Return [X, Y] of the center of cell containing provided text 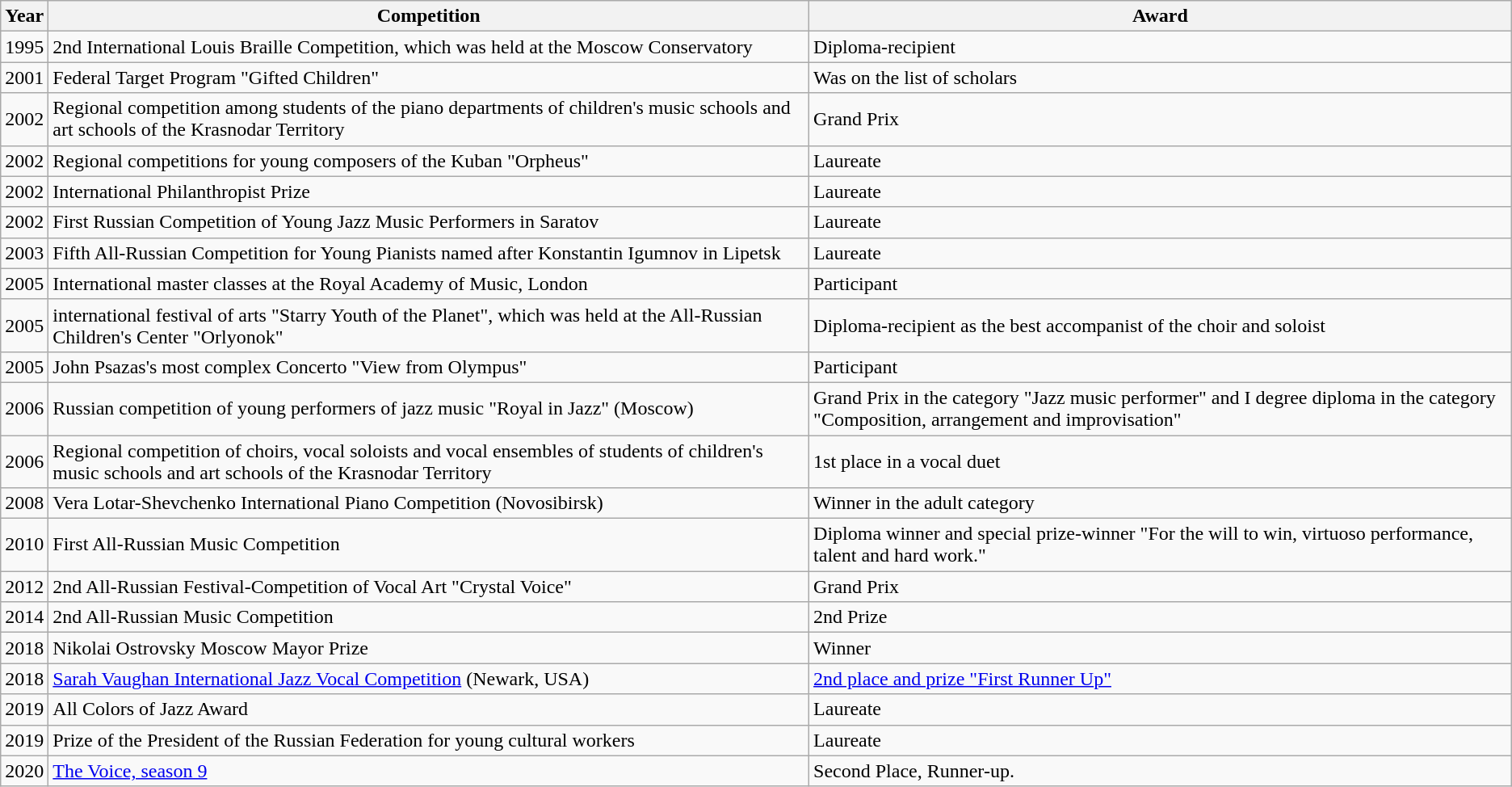
Grand Prix in the category "Jazz music performer" and I degree diploma in the category "Composition, arrangement and improvisation" [1161, 409]
International Philanthropist Prize [429, 191]
2001 [24, 78]
First All-Russian Music Competition [429, 545]
2nd Prize [1161, 617]
Regional competition of choirs, vocal soloists and vocal ensembles of students of children's music schools and art schools of the Krasnodar Territory [429, 461]
Federal Target Program "Gifted Children" [429, 78]
Russian competition of young performers of jazz music "Royal in Jazz" (Moscow) [429, 409]
international festival of arts "Starry Youth of the Planet", which was held at the All-Russian Children's Center "Orlyonok" [429, 325]
Regional competition among students of the piano departments of children's music schools and art schools of the Krasnodar Territory [429, 120]
Diploma-recipient as the best accompanist of the choir and soloist [1161, 325]
1st place in a vocal duet [1161, 461]
1995 [24, 47]
2010 [24, 545]
Diploma winner and special prize-winner "For the will to win, virtuoso performance, talent and hard work." [1161, 545]
Was on the list of scholars [1161, 78]
International master classes at the Royal Academy of Music, London [429, 284]
Fifth All-Russian Competition for Young Pianists named after Konstantin Igumnov in Lipetsk [429, 253]
Competition [429, 16]
John Psazas's most complex Concerto "View from Olympus" [429, 367]
First Russian Competition of Young Jazz Music Performers in Saratov [429, 222]
Vera Lotar-Shevchenko International Piano Competition (Novosibirsk) [429, 503]
All Colors of Jazz Award [429, 709]
2nd All-Russian Music Competition [429, 617]
The Voice, season 9 [429, 771]
Award [1161, 16]
2nd All-Russian Festival-Competition of Vocal Art "Crystal Voice" [429, 587]
2008 [24, 503]
Second Place, Runner-up. [1161, 771]
Winner in the adult category [1161, 503]
2012 [24, 587]
Prize of the President of the Russian Federation for young cultural workers [429, 740]
2nd place and prize "First Runner Up" [1161, 679]
Nikolai Ostrovsky Moscow Mayor Prize [429, 648]
Diploma-recipient [1161, 47]
Winner [1161, 648]
Regional competitions for young composers of the Kuban "Orpheus" [429, 161]
2020 [24, 771]
Year [24, 16]
2nd International Louis Braille Competition, which was held at the Moscow Conservatory [429, 47]
Sarah Vaughan International Jazz Vocal Competition (Newark, USA) [429, 679]
2003 [24, 253]
2014 [24, 617]
